Pinpoint the cell where the given text exists, returning its (X, Y) midpoint coordinate. 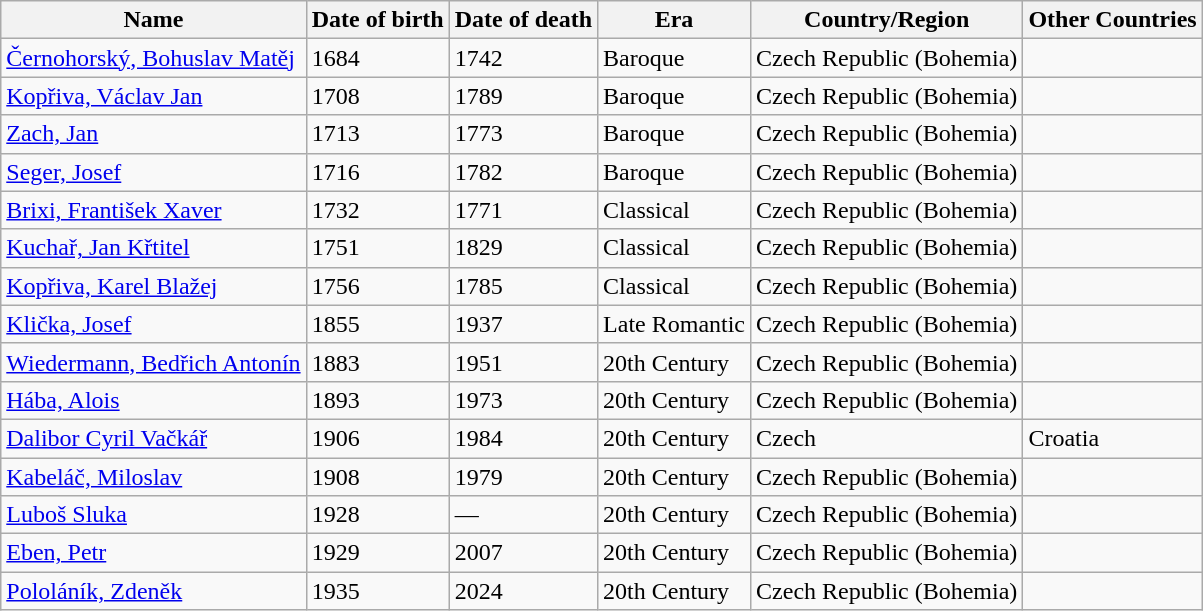
1756 (378, 286)
1751 (378, 248)
2007 (523, 553)
1684 (378, 58)
1951 (523, 362)
Czech (887, 438)
Luboš Sluka (154, 515)
1883 (378, 362)
Kopřiva, Karel Blažej (154, 286)
Hába, Alois (154, 400)
Kuchař, Jan Křtitel (154, 248)
1773 (523, 134)
1789 (523, 96)
1708 (378, 96)
1973 (523, 400)
Name (154, 20)
Pololáník, Zdeněk (154, 591)
Date of death (523, 20)
Černohorský, Bohuslav Matěj (154, 58)
1929 (378, 553)
1782 (523, 172)
Zach, Jan (154, 134)
1732 (378, 210)
Eben, Petr (154, 553)
Date of birth (378, 20)
Brixi, František Xaver (154, 210)
1906 (378, 438)
Country/Region (887, 20)
1742 (523, 58)
— (523, 515)
Kabeláč, Miloslav (154, 477)
1979 (523, 477)
1937 (523, 324)
1893 (378, 400)
1716 (378, 172)
1771 (523, 210)
Seger, Josef (154, 172)
1935 (378, 591)
Klička, Josef (154, 324)
Kopřiva, Václav Jan (154, 96)
1984 (523, 438)
Croatia (1112, 438)
1928 (378, 515)
Wiedermann, Bedřich Antonín (154, 362)
2024 (523, 591)
Dalibor Cyril Vačkář (154, 438)
1855 (378, 324)
1713 (378, 134)
1908 (378, 477)
1829 (523, 248)
1785 (523, 286)
Era (674, 20)
Other Countries (1112, 20)
Late Romantic (674, 324)
